Return the [X, Y] coordinate for the center point of the cell that contains the specified text.  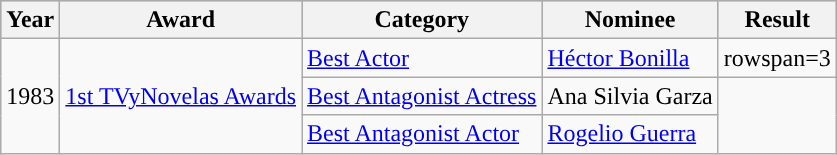
Rogelio Guerra [630, 134]
Best Antagonist Actor [422, 134]
Héctor Bonilla [630, 58]
Ana Silvia Garza [630, 96]
1983 [30, 96]
rowspan=3 [777, 58]
Best Actor [422, 58]
Category [422, 20]
Award [181, 20]
Result [777, 20]
Year [30, 20]
Best Antagonist Actress [422, 96]
Nominee [630, 20]
1st TVyNovelas Awards [181, 96]
